Pinpoint the cell where the given text exists, returning its (X, Y) midpoint coordinate. 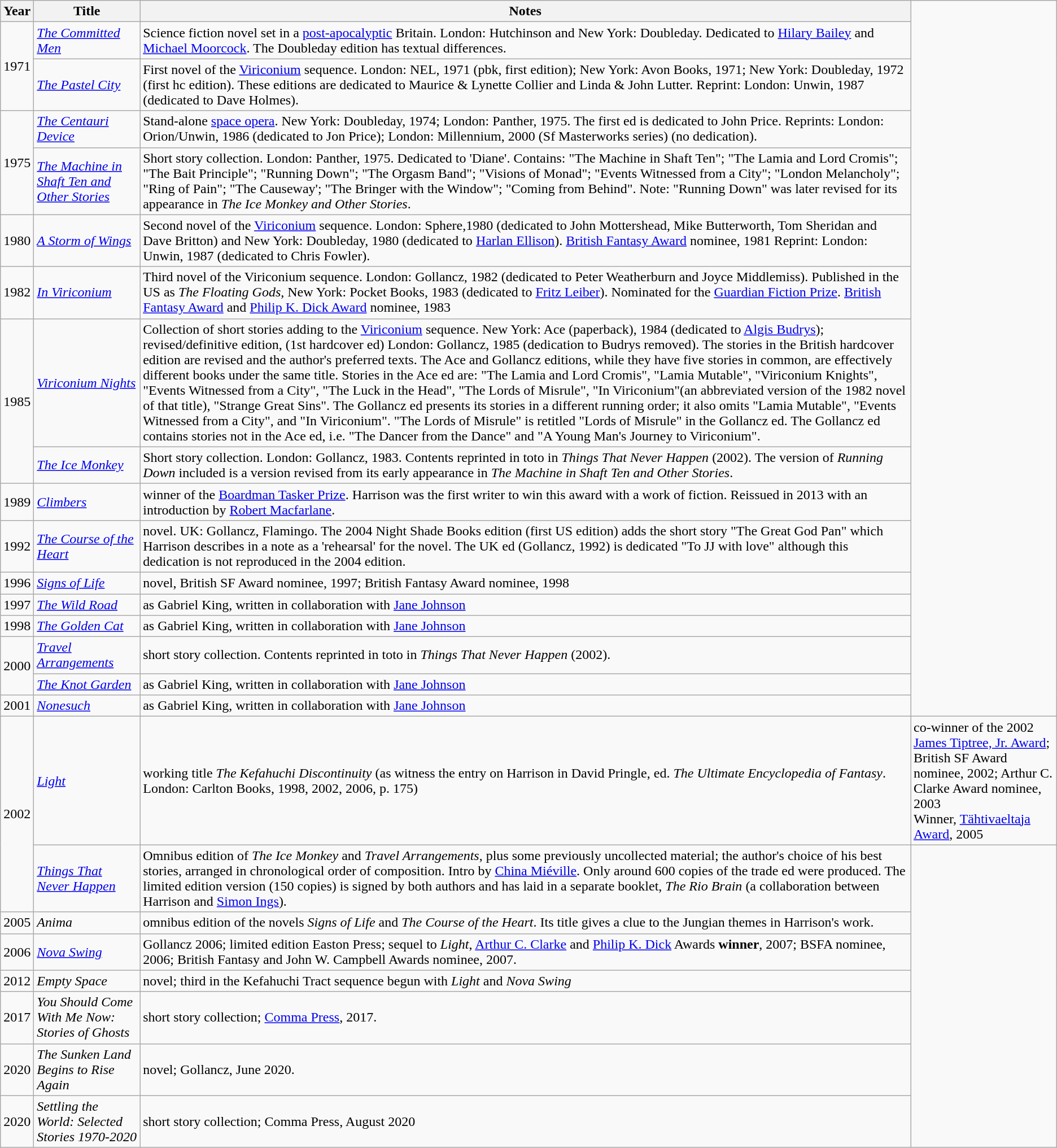
1975 (17, 163)
Year (17, 11)
short story collection; Comma Press, 2017. (525, 1018)
2000 (17, 666)
The Pastel City (87, 85)
Travel Arrangements (87, 655)
Anima (87, 923)
2006 (17, 952)
Settling the World: Selected Stories 1970-2020 (87, 1121)
1971 (17, 67)
1985 (17, 401)
The Ice Monkey (87, 465)
short story collection; Comma Press, August 2020 (525, 1121)
The Golden Cat (87, 626)
Light (87, 780)
The Committed Men (87, 41)
A Storm of Wings (87, 241)
The Wild Road (87, 605)
The Course of the Heart (87, 546)
2012 (17, 981)
novel, British SF Award nominee, 1997; British Fantasy Award nominee, 1998 (525, 583)
Notes (525, 11)
1989 (17, 501)
Signs of Life (87, 583)
2005 (17, 923)
2017 (17, 1018)
Things That Never Happen (87, 879)
Empty Space (87, 981)
1982 (17, 293)
novel; third in the Kefahuchi Tract sequence begun with Light and Nova Swing (525, 981)
1996 (17, 583)
co-winner of the 2002 James Tiptree, Jr. Award; British SF Award nominee, 2002; Arthur C. Clarke Award nominee, 2003Winner, Tähtivaeltaja Award, 2005 (984, 780)
2001 (17, 706)
The Knot Garden (87, 684)
novel; Gollancz, June 2020. (525, 1070)
Viriconium Nights (87, 383)
In Viriconium (87, 293)
The Centauri Device (87, 129)
The Machine in Shaft Ten and Other Stories (87, 181)
Climbers (87, 501)
short story collection. Contents reprinted in toto in Things That Never Happen (2002). (525, 655)
2002 (17, 814)
1998 (17, 626)
Nova Swing (87, 952)
1992 (17, 546)
omnibus edition of the novels Signs of Life and The Course of the Heart. Its title gives a clue to the Jungian themes in Harrison's work. (525, 923)
Title (87, 11)
The Sunken Land Begins to Rise Again (87, 1070)
You Should Come With Me Now: Stories of Ghosts (87, 1018)
1980 (17, 241)
1997 (17, 605)
Nonesuch (87, 706)
